Scan for the cell matching the given text and deliver its (x, y) coordinate at center. 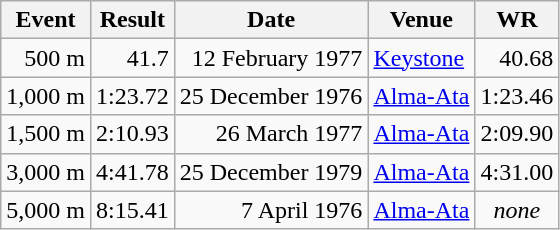
25 December 1979 (271, 172)
12 February 1977 (271, 58)
1,000 m (46, 96)
1:23.72 (132, 96)
Event (46, 20)
2:09.90 (517, 134)
7 April 1976 (271, 210)
8:15.41 (132, 210)
4:41.78 (132, 172)
none (517, 210)
Date (271, 20)
26 March 1977 (271, 134)
Venue (422, 20)
500 m (46, 58)
1,500 m (46, 134)
25 December 1976 (271, 96)
Result (132, 20)
1:23.46 (517, 96)
Keystone (422, 58)
4:31.00 (517, 172)
WR (517, 20)
41.7 (132, 58)
2:10.93 (132, 134)
3,000 m (46, 172)
40.68 (517, 58)
5,000 m (46, 210)
